Extract the [x, y] coordinate from the center of the cell holding the provided text.  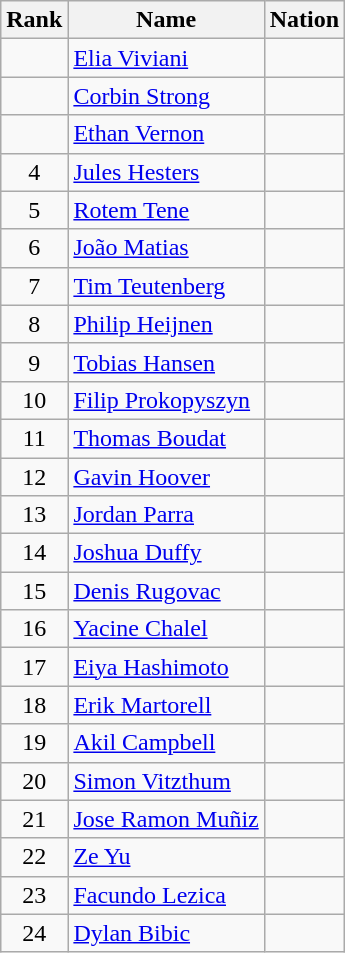
22 [34, 857]
17 [34, 667]
Corbin Strong [166, 96]
15 [34, 591]
24 [34, 933]
7 [34, 286]
9 [34, 362]
Denis Rugovac [166, 591]
19 [34, 743]
6 [34, 248]
Jordan Parra [166, 515]
4 [34, 172]
18 [34, 705]
12 [34, 477]
14 [34, 553]
Erik Martorell [166, 705]
Joshua Duffy [166, 553]
16 [34, 629]
Jose Ramon Muñiz [166, 819]
20 [34, 781]
Filip Prokopyszyn [166, 400]
Eiya Hashimoto [166, 667]
Rank [34, 20]
Elia Viviani [166, 58]
Nation [304, 20]
8 [34, 324]
Tim Teutenberg [166, 286]
Rotem Tene [166, 210]
21 [34, 819]
Simon Vitzthum [166, 781]
Ze Yu [166, 857]
Facundo Lezica [166, 895]
Jules Hesters [166, 172]
11 [34, 438]
Gavin Hoover [166, 477]
Philip Heijnen [166, 324]
Name [166, 20]
Dylan Bibic [166, 933]
Akil Campbell [166, 743]
Thomas Boudat [166, 438]
Ethan Vernon [166, 134]
23 [34, 895]
10 [34, 400]
João Matias [166, 248]
Yacine Chalel [166, 629]
13 [34, 515]
5 [34, 210]
Tobias Hansen [166, 362]
